Capture the cell that displays the provided text and extract its [x, y] central coordinate. 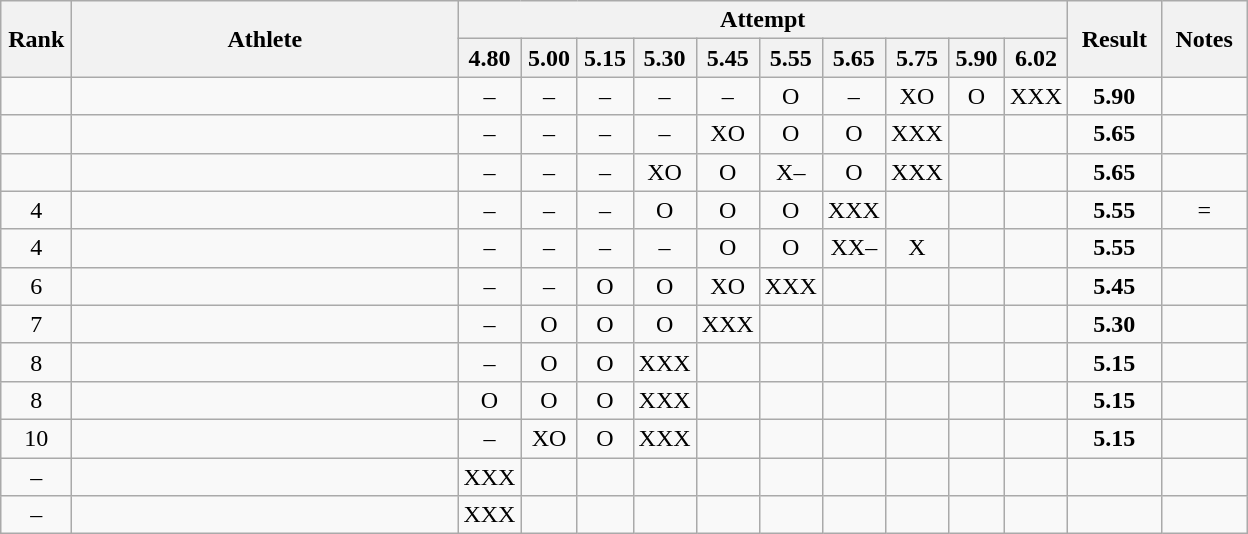
Rank [36, 39]
Attempt [763, 20]
X– [790, 172]
10 [36, 438]
Notes [1204, 39]
6 [36, 286]
Result [1115, 39]
4.80 [490, 58]
5.00 [549, 58]
7 [36, 324]
X [916, 248]
XX– [854, 248]
= [1204, 210]
Athlete [265, 39]
6.02 [1036, 58]
5.75 [916, 58]
